Return (x, y) of the center of cell containing provided text 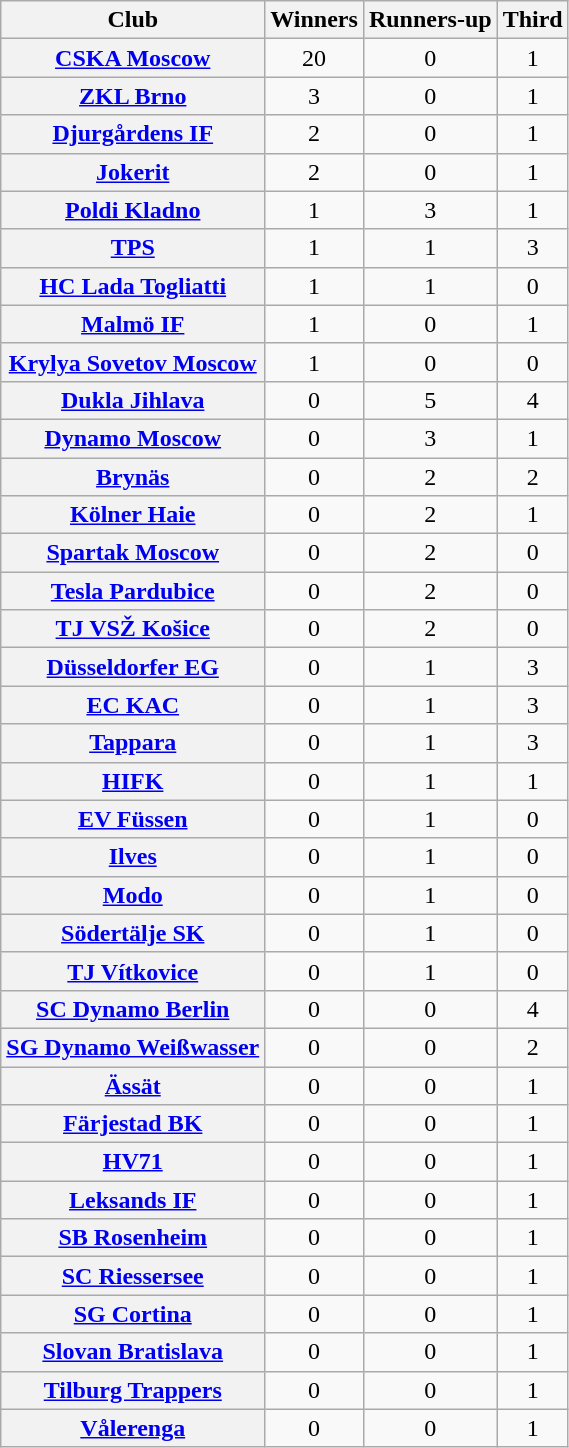
Södertälje SK (133, 933)
HV71 (133, 1162)
Brynäs (133, 477)
Modo (133, 895)
SC Riessersee (133, 1276)
Vålerenga (133, 1428)
Club (133, 20)
TPS (133, 248)
TJ VSŽ Košice (133, 629)
Winners (314, 20)
Ässät (133, 1085)
Runners-up (430, 20)
EC KAC (133, 705)
5 (430, 400)
Leksands IF (133, 1200)
Düsseldorfer EG (133, 667)
Färjestad BK (133, 1124)
HC Lada Togliatti (133, 286)
SG Cortina (133, 1314)
Ilves (133, 857)
Tilburg Trappers (133, 1390)
TJ Vítkovice (133, 971)
SC Dynamo Berlin (133, 1009)
SB Rosenheim (133, 1238)
Kölner Haie (133, 515)
Djurgårdens IF (133, 134)
Jokerit (133, 172)
Poldi Kladno (133, 210)
Third (532, 20)
Dynamo Moscow (133, 438)
SG Dynamo Weißwasser (133, 1047)
Krylya Sovetov Moscow (133, 362)
HIFK (133, 781)
CSKA Moscow (133, 58)
Spartak Moscow (133, 553)
Malmö IF (133, 324)
Tappara (133, 743)
20 (314, 58)
EV Füssen (133, 819)
Tesla Pardubice (133, 591)
ZKL Brno (133, 96)
Dukla Jihlava (133, 400)
Slovan Bratislava (133, 1352)
